For the text-containing cell, return its midpoint in [X, Y] coordinate format. 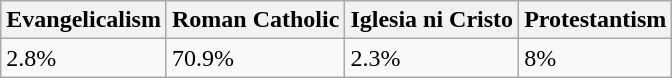
Protestantism [596, 20]
70.9% [255, 58]
8% [596, 58]
Iglesia ni Cristo [432, 20]
Roman Catholic [255, 20]
2.3% [432, 58]
Evangelicalism [84, 20]
2.8% [84, 58]
